Determine the (x, y) coordinate at the center of the cell enclosing the given text.  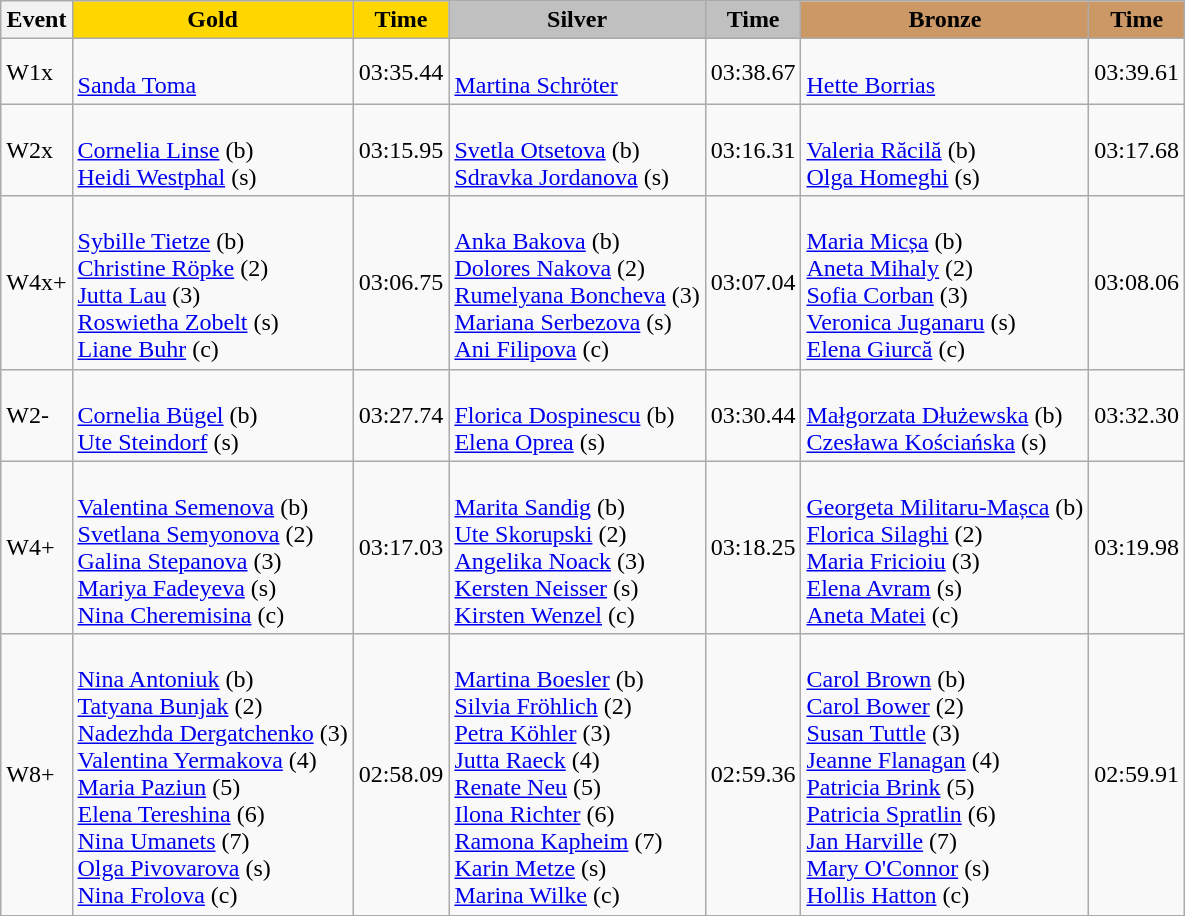
Bronze (945, 20)
W2- (36, 415)
Marita Sandig (b)Ute Skorupski (2)Angelika Noack (3)Kersten Neisser (s)Kirsten Wenzel (c) (577, 548)
03:17.03 (401, 548)
Małgorzata Dłużewska (b)Czesława Kościańska (s) (945, 415)
Sanda Toma (212, 72)
03:39.61 (1137, 72)
Martina Schröter (577, 72)
W8+ (36, 774)
03:27.74 (401, 415)
02:58.09 (401, 774)
Svetla Otsetova (b)Sdravka Jordanova (s) (577, 150)
W4+ (36, 548)
02:59.36 (753, 774)
03:06.75 (401, 282)
03:07.04 (753, 282)
03:35.44 (401, 72)
03:32.30 (1137, 415)
Silver (577, 20)
03:15.95 (401, 150)
Gold (212, 20)
W1x (36, 72)
03:38.67 (753, 72)
Florica Dospinescu (b)Elena Oprea (s) (577, 415)
Sybille Tietze (b) Christine Röpke (2) Jutta Lau (3) Roswietha Zobelt (s) Liane Buhr (c) (212, 282)
Cornelia Linse (b)Heidi Westphal (s) (212, 150)
Maria Micșa (b)Aneta Mihaly (2)Sofia Corban (3)Veronica Juganaru (s)Elena Giurcă (c) (945, 282)
02:59.91 (1137, 774)
03:08.06 (1137, 282)
Valentina Semenova (b) Svetlana Semyonova (2) Galina Stepanova (3) Mariya Fadeyeva (s) Nina Cheremisina (c) (212, 548)
Event (36, 20)
03:19.98 (1137, 548)
03:16.31 (753, 150)
03:17.68 (1137, 150)
Cornelia Bügel (b)Ute Steindorf (s) (212, 415)
Martina Boesler (b)Silvia Fröhlich (2)Petra Köhler (3)Jutta Raeck (4)Renate Neu (5)Ilona Richter (6)Ramona Kapheim (7)Karin Metze (s)Marina Wilke (c) (577, 774)
W4x+ (36, 282)
Valeria Răcilă (b)Olga Homeghi (s) (945, 150)
03:30.44 (753, 415)
Anka Bakova (b)Dolores Nakova (2)Rumelyana Boncheva (3)Mariana Serbezova (s)Ani Filipova (c) (577, 282)
W2x (36, 150)
Georgeta Militaru-Mașca (b)Florica Silaghi (2)Maria Fricioiu (3)Elena Avram (s)Aneta Matei (c) (945, 548)
03:18.25 (753, 548)
Hette Borrias (945, 72)
